Scan for the cell matching the given text and deliver its (x, y) coordinate at center. 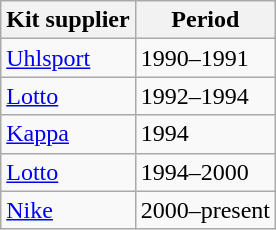
1992–1994 (205, 96)
Nike (68, 210)
1990–1991 (205, 58)
Uhlsport (68, 58)
2000–present (205, 210)
1994 (205, 134)
Kit supplier (68, 20)
Period (205, 20)
Kappa (68, 134)
1994–2000 (205, 172)
